Scan for the cell matching the given text and deliver its [X, Y] coordinate at center. 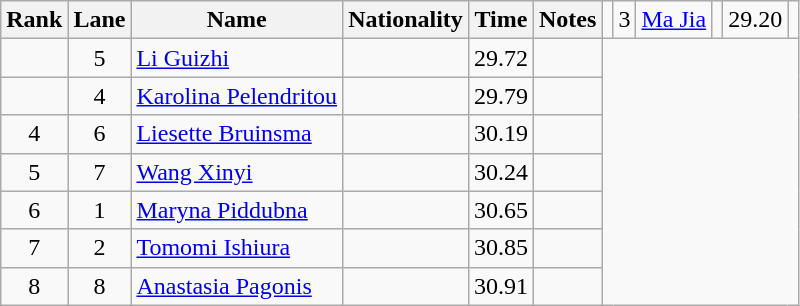
Li Guizhi [237, 58]
Time [500, 20]
29.72 [500, 58]
29.79 [500, 96]
Karolina Pelendritou [237, 96]
Name [237, 20]
30.19 [500, 134]
30.85 [500, 248]
Rank [34, 20]
2 [100, 248]
30.91 [500, 286]
Lane [100, 20]
Liesette Bruinsma [237, 134]
Ma Jia [674, 20]
29.20 [756, 20]
Anastasia Pagonis [237, 286]
30.65 [500, 210]
1 [100, 210]
Tomomi Ishiura [237, 248]
30.24 [500, 172]
3 [624, 20]
Notes [567, 20]
Maryna Piddubna [237, 210]
Wang Xinyi [237, 172]
Nationality [406, 20]
